Scan for the cell matching the given text and deliver its [X, Y] coordinate at center. 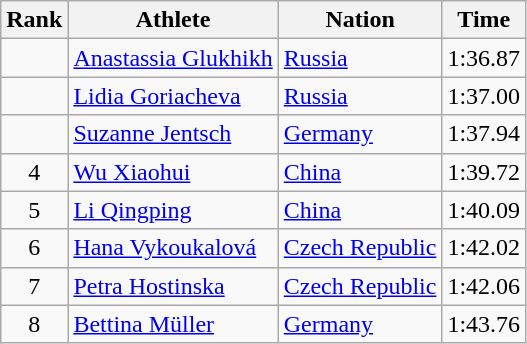
1:40.09 [484, 210]
Athlete [173, 20]
Lidia Goriacheva [173, 96]
Anastassia Glukhikh [173, 58]
Li Qingping [173, 210]
Wu Xiaohui [173, 172]
Petra Hostinska [173, 286]
1:42.06 [484, 286]
Bettina Müller [173, 324]
4 [34, 172]
8 [34, 324]
Time [484, 20]
Rank [34, 20]
Nation [360, 20]
7 [34, 286]
1:42.02 [484, 248]
6 [34, 248]
1:43.76 [484, 324]
Suzanne Jentsch [173, 134]
1:37.94 [484, 134]
1:37.00 [484, 96]
1:39.72 [484, 172]
Hana Vykoukalová [173, 248]
1:36.87 [484, 58]
5 [34, 210]
